Detect which cell encompasses the target text, then output its (x, y) center coordinate. 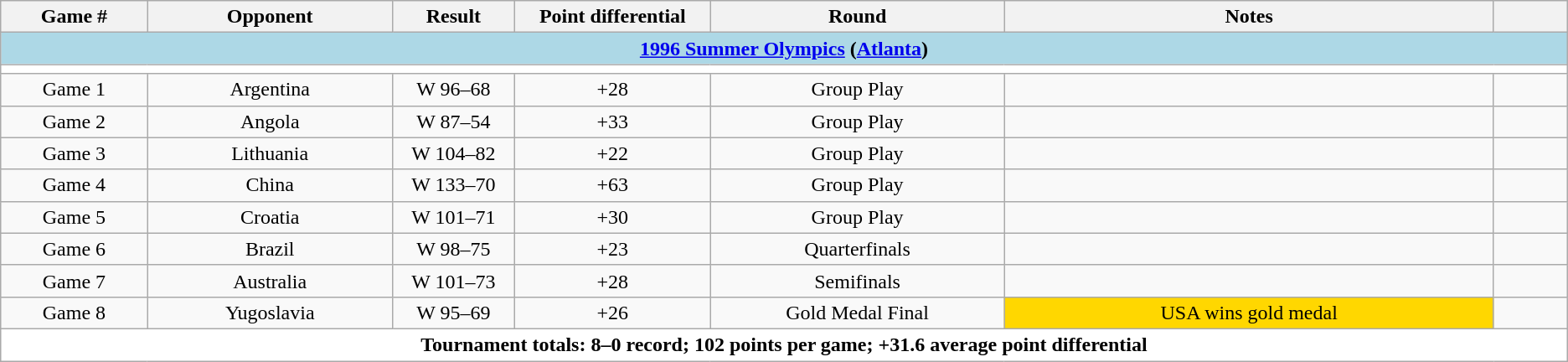
+33 (612, 122)
W 87–54 (453, 122)
Game 2 (74, 122)
+30 (612, 217)
Game 1 (74, 90)
+63 (612, 185)
W 104–82 (453, 153)
USA wins gold medal (1250, 313)
Round (858, 17)
+22 (612, 153)
Gold Medal Final (858, 313)
Argentina (270, 90)
Game 3 (74, 153)
+23 (612, 249)
W 101–71 (453, 217)
W 96–68 (453, 90)
Game 6 (74, 249)
Lithuania (270, 153)
Notes (1250, 17)
W 101–73 (453, 281)
Game # (74, 17)
Game 5 (74, 217)
Brazil (270, 249)
Angola (270, 122)
Result (453, 17)
Opponent (270, 17)
Croatia (270, 217)
Game 8 (74, 313)
+26 (612, 313)
Tournament totals: 8–0 record; 102 points per game; +31.6 average point differential (784, 344)
Game 4 (74, 185)
1996 Summer Olympics (Atlanta) (784, 49)
China (270, 185)
Point differential (612, 17)
W 95–69 (453, 313)
W 133–70 (453, 185)
Quarterfinals (858, 249)
Yugoslavia (270, 313)
W 98–75 (453, 249)
Australia (270, 281)
Game 7 (74, 281)
Semifinals (858, 281)
